Search for the cell housing the specified text and yield its [X, Y] center coordinate. 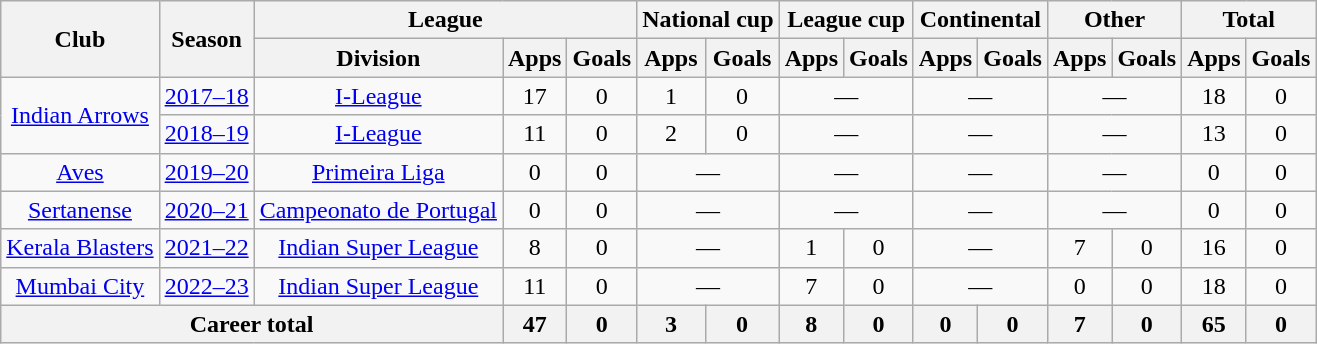
16 [1214, 248]
National cup [708, 20]
Other [1114, 20]
47 [534, 324]
League cup [846, 20]
Campeonato de Portugal [378, 210]
Career total [252, 324]
Primeira Liga [378, 172]
Indian Arrows [80, 115]
Aves [80, 172]
2020–21 [206, 210]
13 [1214, 134]
2018–19 [206, 134]
2019–20 [206, 172]
2022–23 [206, 286]
3 [671, 324]
2017–18 [206, 96]
65 [1214, 324]
2 [671, 134]
Club [80, 39]
Season [206, 39]
Continental [980, 20]
Sertanense [80, 210]
Division [378, 58]
Total [1249, 20]
League [446, 20]
Mumbai City [80, 286]
17 [534, 96]
Kerala Blasters [80, 248]
2021–22 [206, 248]
